From the cell containing the given text, extract its center point as [X, Y] coordinate. 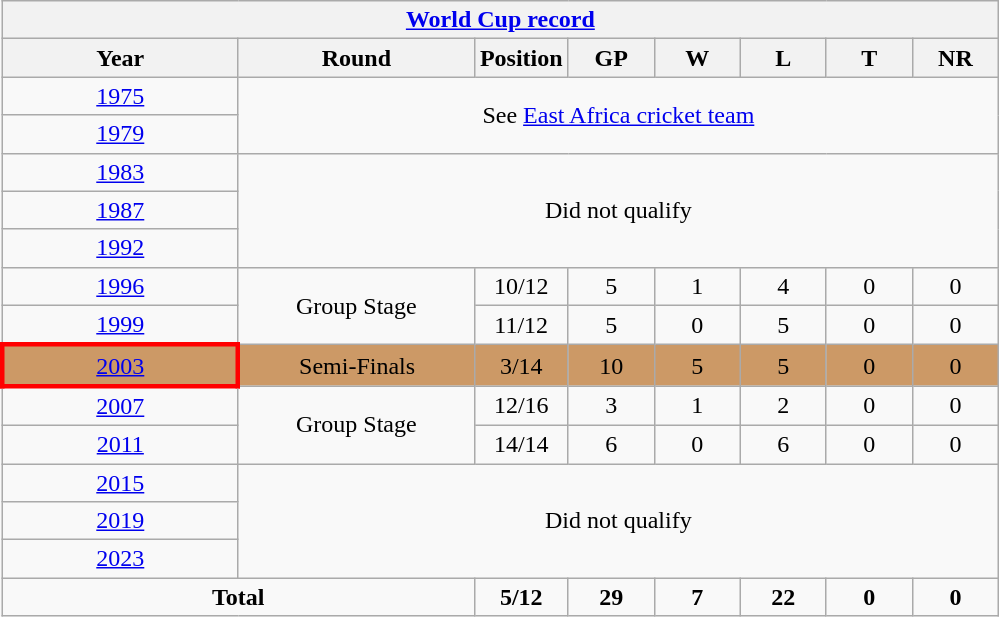
14/14 [521, 444]
World Cup record [500, 20]
5/12 [521, 597]
2011 [120, 444]
Position [521, 58]
1979 [120, 134]
NR [955, 58]
Round [356, 58]
GP [611, 58]
3 [611, 406]
4 [783, 286]
1975 [120, 96]
11/12 [521, 325]
2023 [120, 559]
2 [783, 406]
W [697, 58]
10/12 [521, 286]
1987 [120, 210]
1992 [120, 248]
Year [120, 58]
22 [783, 597]
Semi-Finals [356, 366]
T [869, 58]
12/16 [521, 406]
2007 [120, 406]
L [783, 58]
7 [697, 597]
10 [611, 366]
2003 [120, 366]
Total [238, 597]
29 [611, 597]
1983 [120, 172]
2019 [120, 521]
1996 [120, 286]
See East Africa cricket team [618, 115]
1999 [120, 325]
2015 [120, 483]
3/14 [521, 366]
